From the cell containing the given text, extract its center point as (x, y) coordinate. 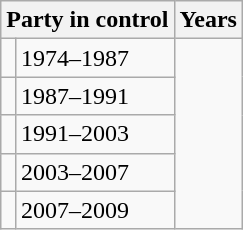
Years (208, 20)
1987–1991 (94, 96)
1991–2003 (94, 134)
Party in control (88, 20)
2007–2009 (94, 210)
2003–2007 (94, 172)
1974–1987 (94, 58)
